Return [x, y] of the center of cell containing provided text 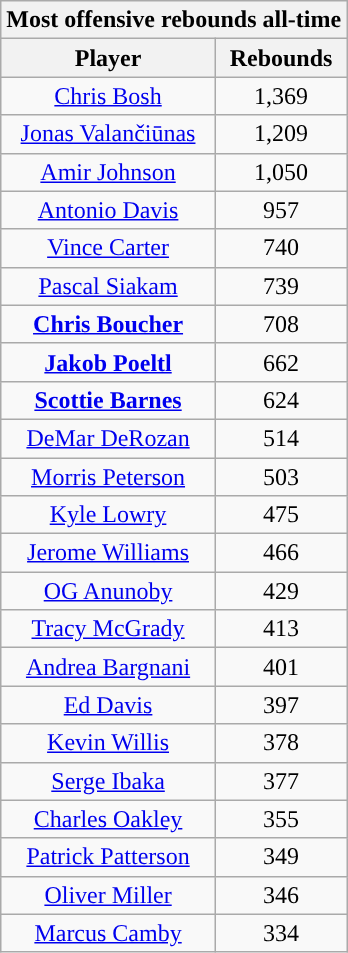
378 [280, 743]
1,050 [280, 172]
Kyle Lowry [108, 515]
397 [280, 705]
346 [280, 895]
DeMar DeRozan [108, 438]
334 [280, 933]
Jonas Valančiūnas [108, 134]
475 [280, 515]
Ed Davis [108, 705]
Marcus Camby [108, 933]
Pascal Siakam [108, 286]
Andrea Bargnani [108, 667]
Amir Johnson [108, 172]
466 [280, 553]
Most offensive rebounds all-time [174, 20]
Chris Boucher [108, 324]
Chris Bosh [108, 96]
355 [280, 819]
413 [280, 629]
Serge Ibaka [108, 781]
Antonio Davis [108, 210]
Jerome Williams [108, 553]
624 [280, 400]
1,369 [280, 96]
Vince Carter [108, 248]
Player [108, 58]
OG Anunoby [108, 591]
1,209 [280, 134]
Patrick Patterson [108, 857]
514 [280, 438]
957 [280, 210]
Oliver Miller [108, 895]
Jakob Poeltl [108, 362]
708 [280, 324]
739 [280, 286]
Morris Peterson [108, 477]
Tracy McGrady [108, 629]
Charles Oakley [108, 819]
377 [280, 781]
Scottie Barnes [108, 400]
503 [280, 477]
740 [280, 248]
Kevin Willis [108, 743]
401 [280, 667]
429 [280, 591]
349 [280, 857]
662 [280, 362]
Rebounds [280, 58]
